Provide the (X, Y) coordinate of the cell's center where the given text is located.  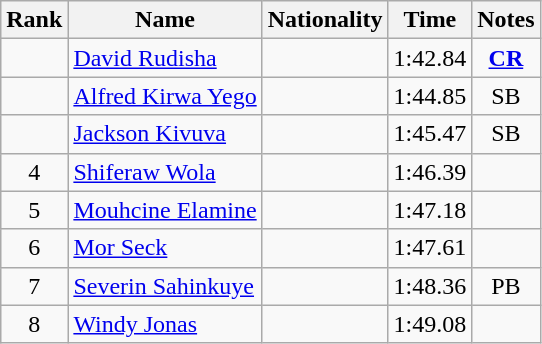
Mouhcine Elamine (165, 210)
Alfred Kirwa Yego (165, 96)
Rank (34, 20)
1:47.61 (430, 248)
Notes (506, 20)
1:42.84 (430, 58)
Windy Jonas (165, 324)
6 (34, 248)
5 (34, 210)
Mor Seck (165, 248)
7 (34, 286)
Shiferaw Wola (165, 172)
PB (506, 286)
David Rudisha (165, 58)
1:45.47 (430, 134)
4 (34, 172)
Jackson Kivuva (165, 134)
Time (430, 20)
1:48.36 (430, 286)
Severin Sahinkuye (165, 286)
1:46.39 (430, 172)
8 (34, 324)
1:44.85 (430, 96)
CR (506, 58)
Name (165, 20)
1:49.08 (430, 324)
1:47.18 (430, 210)
Nationality (325, 20)
